Return the (X, Y) coordinate for the center point of the cell that contains the specified text.  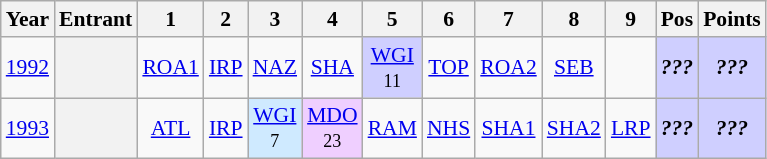
3 (275, 19)
ROA2 (508, 68)
SHA2 (574, 128)
5 (392, 19)
2 (226, 19)
SEB (574, 68)
1992 (28, 68)
ROA1 (170, 68)
RAM (392, 128)
ATL (170, 128)
1993 (28, 128)
Entrant (96, 19)
LRP (631, 128)
TOP (448, 68)
Pos (678, 19)
WGI7 (275, 128)
Points (732, 19)
9 (631, 19)
NHS (448, 128)
SHA (332, 68)
SHA1 (508, 128)
4 (332, 19)
WGI11 (392, 68)
6 (448, 19)
8 (574, 19)
7 (508, 19)
Year (28, 19)
NAZ (275, 68)
1 (170, 19)
MDO23 (332, 128)
